Locate the cell with the specified text and output its [X, Y] center coordinate. 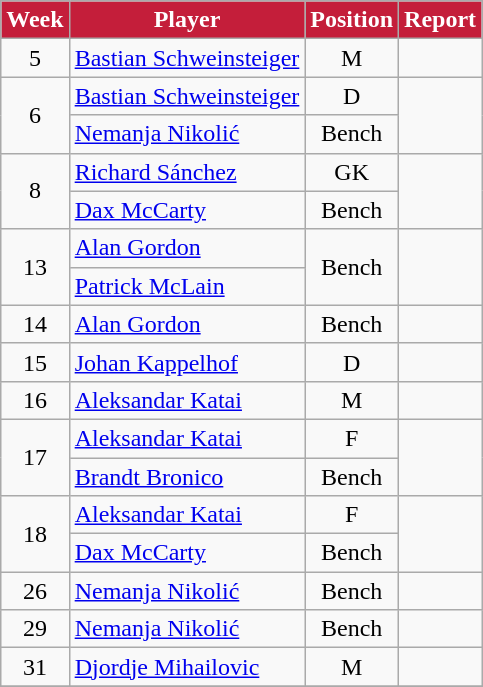
Position [352, 20]
Djordje Mihailovic [187, 667]
Player [187, 20]
Johan Kappelhof [187, 362]
5 [35, 58]
17 [35, 457]
31 [35, 667]
Report [440, 20]
16 [35, 400]
Patrick McLain [187, 286]
8 [35, 191]
26 [35, 591]
15 [35, 362]
18 [35, 534]
29 [35, 629]
13 [35, 267]
6 [35, 115]
GK [352, 172]
Week [35, 20]
Richard Sánchez [187, 172]
Brandt Bronico [187, 477]
14 [35, 324]
